Pinpoint the cell where the given text exists, returning its (x, y) midpoint coordinate. 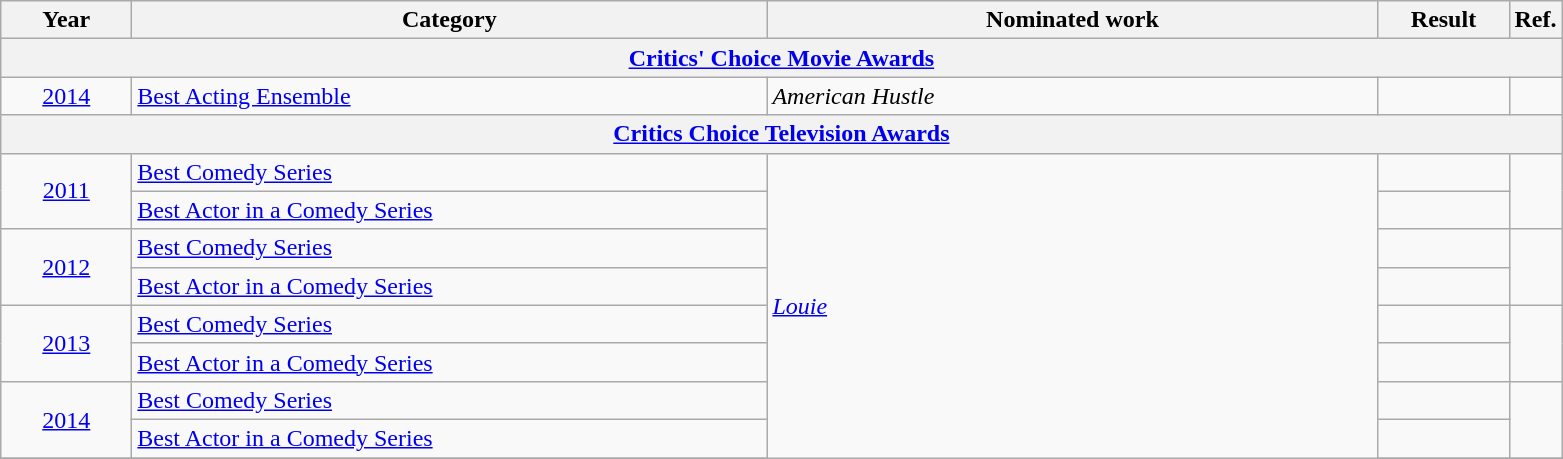
2013 (66, 343)
Best Acting Ensemble (450, 96)
2011 (66, 191)
Ref. (1536, 20)
2012 (66, 267)
Critics Choice Television Awards (782, 134)
Nominated work (1072, 20)
Category (450, 20)
Year (66, 20)
Critics' Choice Movie Awards (782, 58)
Louie (1072, 305)
American Hustle (1072, 96)
Result (1444, 20)
